Identify which cell holds the provided text, then report its [X, Y] central coordinate. 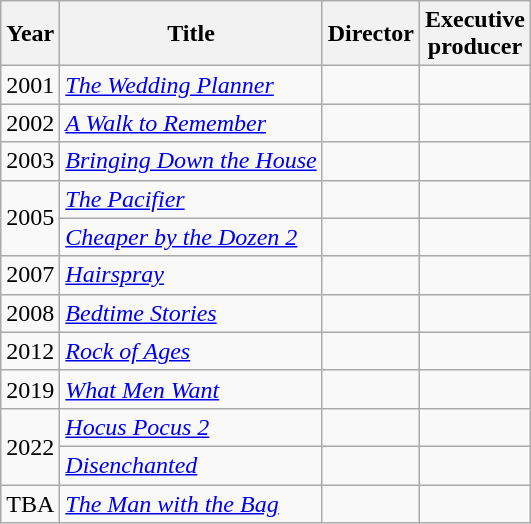
Cheaper by the Dozen 2 [191, 237]
2007 [30, 275]
Bringing Down the House [191, 161]
The Pacifier [191, 199]
Disenchanted [191, 465]
Title [191, 34]
2008 [30, 313]
A Walk to Remember [191, 123]
Year [30, 34]
The Wedding Planner [191, 85]
2022 [30, 446]
2005 [30, 218]
Director [370, 34]
Rock of Ages [191, 351]
2019 [30, 389]
The Man with the Bag [191, 503]
Bedtime Stories [191, 313]
2002 [30, 123]
2001 [30, 85]
Executiveproducer [474, 34]
Hairspray [191, 275]
2012 [30, 351]
What Men Want [191, 389]
2003 [30, 161]
Hocus Pocus 2 [191, 427]
TBA [30, 503]
